Search for the cell housing the specified text and yield its [x, y] center coordinate. 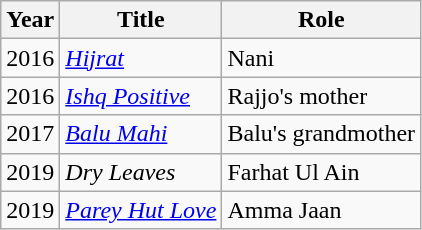
Amma Jaan [322, 210]
Nani [322, 58]
Parey Hut Love [141, 210]
Balu's grandmother [322, 134]
Title [141, 20]
Hijrat [141, 58]
Balu Mahi [141, 134]
Rajjo's mother [322, 96]
2017 [30, 134]
Year [30, 20]
Role [322, 20]
Farhat Ul Ain [322, 172]
Dry Leaves [141, 172]
Ishq Positive [141, 96]
